Return [x, y] of the center of cell containing provided text 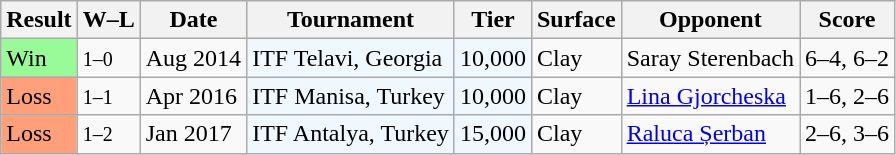
Score [848, 20]
Surface [576, 20]
2–6, 3–6 [848, 134]
Tier [492, 20]
ITF Antalya, Turkey [351, 134]
1–0 [108, 58]
ITF Telavi, Georgia [351, 58]
Apr 2016 [193, 96]
Jan 2017 [193, 134]
1–2 [108, 134]
Date [193, 20]
1–6, 2–6 [848, 96]
Tournament [351, 20]
W–L [108, 20]
6–4, 6–2 [848, 58]
Opponent [710, 20]
Result [39, 20]
Lina Gjorcheska [710, 96]
1–1 [108, 96]
ITF Manisa, Turkey [351, 96]
Raluca Șerban [710, 134]
15,000 [492, 134]
Saray Sterenbach [710, 58]
Win [39, 58]
Aug 2014 [193, 58]
